Detect which cell encompasses the target text, then output its [X, Y] center coordinate. 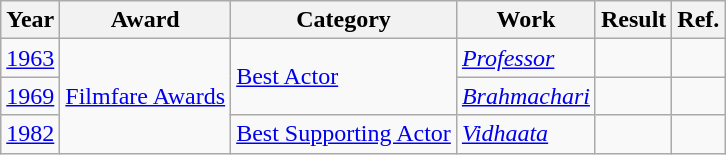
1969 [30, 96]
Professor [526, 58]
Category [344, 20]
Year [30, 20]
Ref. [698, 20]
1982 [30, 134]
Result [633, 20]
Best Actor [344, 77]
Best Supporting Actor [344, 134]
Work [526, 20]
1963 [30, 58]
Brahmachari [526, 96]
Award [146, 20]
Filmfare Awards [146, 96]
Vidhaata [526, 134]
